For the text-containing cell, return its midpoint in (X, Y) coordinate format. 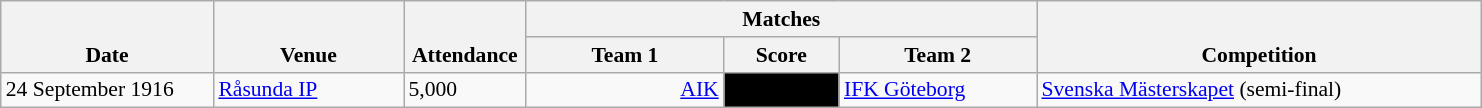
Competition (1258, 36)
5,000 (466, 90)
Date (108, 36)
Matches (781, 19)
Attendance (466, 36)
Team 1 (625, 55)
Score (782, 55)
Venue (308, 36)
Team 2 (938, 55)
AIK (625, 90)
Råsunda IP (308, 90)
24 September 1916 (108, 90)
2–1 (782, 90)
Svenska Mästerskapet (semi-final) (1258, 90)
IFK Göteborg (938, 90)
